Find where the given text appears and provide that cell's center as (X, Y) coordinate. 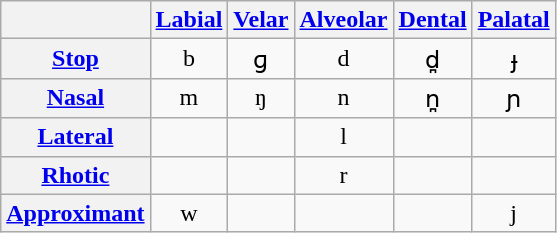
Velar (261, 20)
d (344, 59)
Approximant (76, 213)
b (189, 59)
j (514, 213)
Stop (76, 59)
Rhotic (76, 175)
Palatal (514, 20)
ɟ (514, 59)
ŋ (261, 98)
n (344, 98)
m (189, 98)
Dental (432, 20)
ɡ (261, 59)
Nasal (76, 98)
l (344, 137)
Lateral (76, 137)
Alveolar (344, 20)
Labial (189, 20)
n̪ (432, 98)
w (189, 213)
r (344, 175)
d̪ (432, 59)
ɲ (514, 98)
